Identify which cell holds the provided text, then report its (x, y) central coordinate. 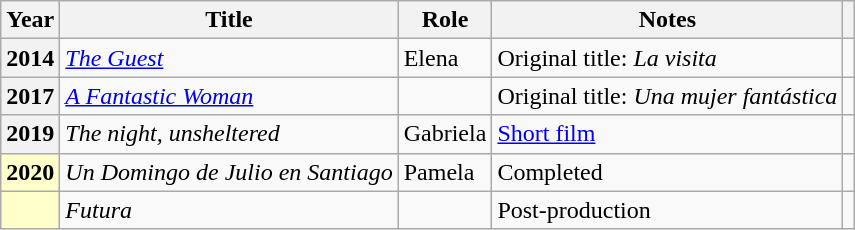
The Guest (229, 58)
Completed (668, 172)
Futura (229, 210)
Year (30, 20)
2017 (30, 96)
A Fantastic Woman (229, 96)
Role (445, 20)
Original title: La visita (668, 58)
Un Domingo de Julio en Santiago (229, 172)
Original title: Una mujer fantástica (668, 96)
Short film (668, 134)
2014 (30, 58)
Title (229, 20)
2019 (30, 134)
Gabriela (445, 134)
The night, unsheltered (229, 134)
Notes (668, 20)
Elena (445, 58)
Post-production (668, 210)
Pamela (445, 172)
2020 (30, 172)
